Capture the cell that displays the provided text and extract its [X, Y] central coordinate. 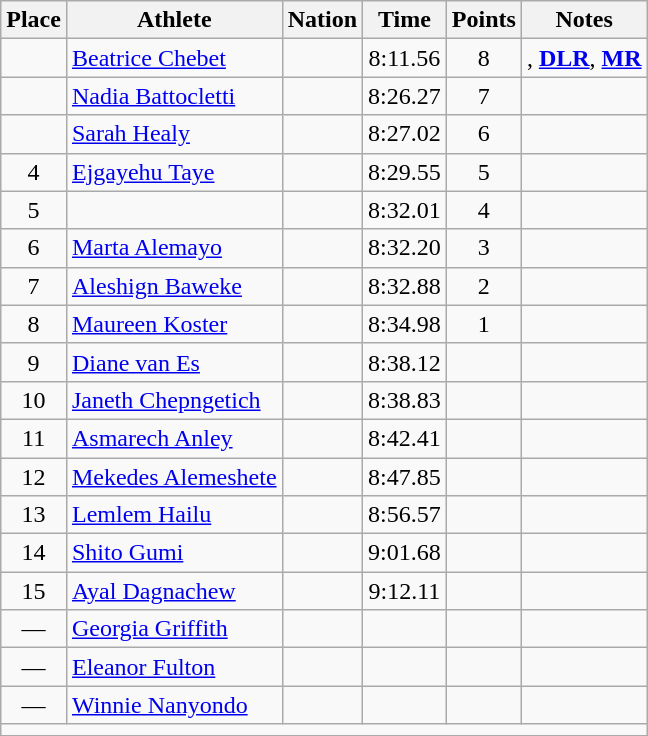
8:11.56 [405, 58]
9 [34, 362]
9:01.68 [405, 553]
Notes [584, 20]
Sarah Healy [174, 134]
Marta Alemayo [174, 248]
, DLR, MR [584, 58]
Nadia Battocletti [174, 96]
8:38.83 [405, 400]
Diane van Es [174, 362]
8:32.20 [405, 248]
Maureen Koster [174, 324]
Ayal Dagnachew [174, 591]
8:32.88 [405, 286]
Time [405, 20]
1 [484, 324]
Athlete [174, 20]
15 [34, 591]
Shito Gumi [174, 553]
8:47.85 [405, 477]
10 [34, 400]
11 [34, 438]
14 [34, 553]
Beatrice Chebet [174, 58]
12 [34, 477]
Lemlem Hailu [174, 515]
8:34.98 [405, 324]
Place [34, 20]
Eleanor Fulton [174, 667]
9:12.11 [405, 591]
8:32.01 [405, 210]
Asmarech Anley [174, 438]
Janeth Chepngetich [174, 400]
Aleshign Baweke [174, 286]
Georgia Griffith [174, 629]
3 [484, 248]
Mekedes Alemeshete [174, 477]
8:42.41 [405, 438]
2 [484, 286]
8:26.27 [405, 96]
Nation [322, 20]
8:38.12 [405, 362]
8:56.57 [405, 515]
Points [484, 20]
8:27.02 [405, 134]
Winnie Nanyondo [174, 705]
Ejgayehu Taye [174, 172]
8:29.55 [405, 172]
13 [34, 515]
